Scan for the cell matching the given text and deliver its [X, Y] coordinate at center. 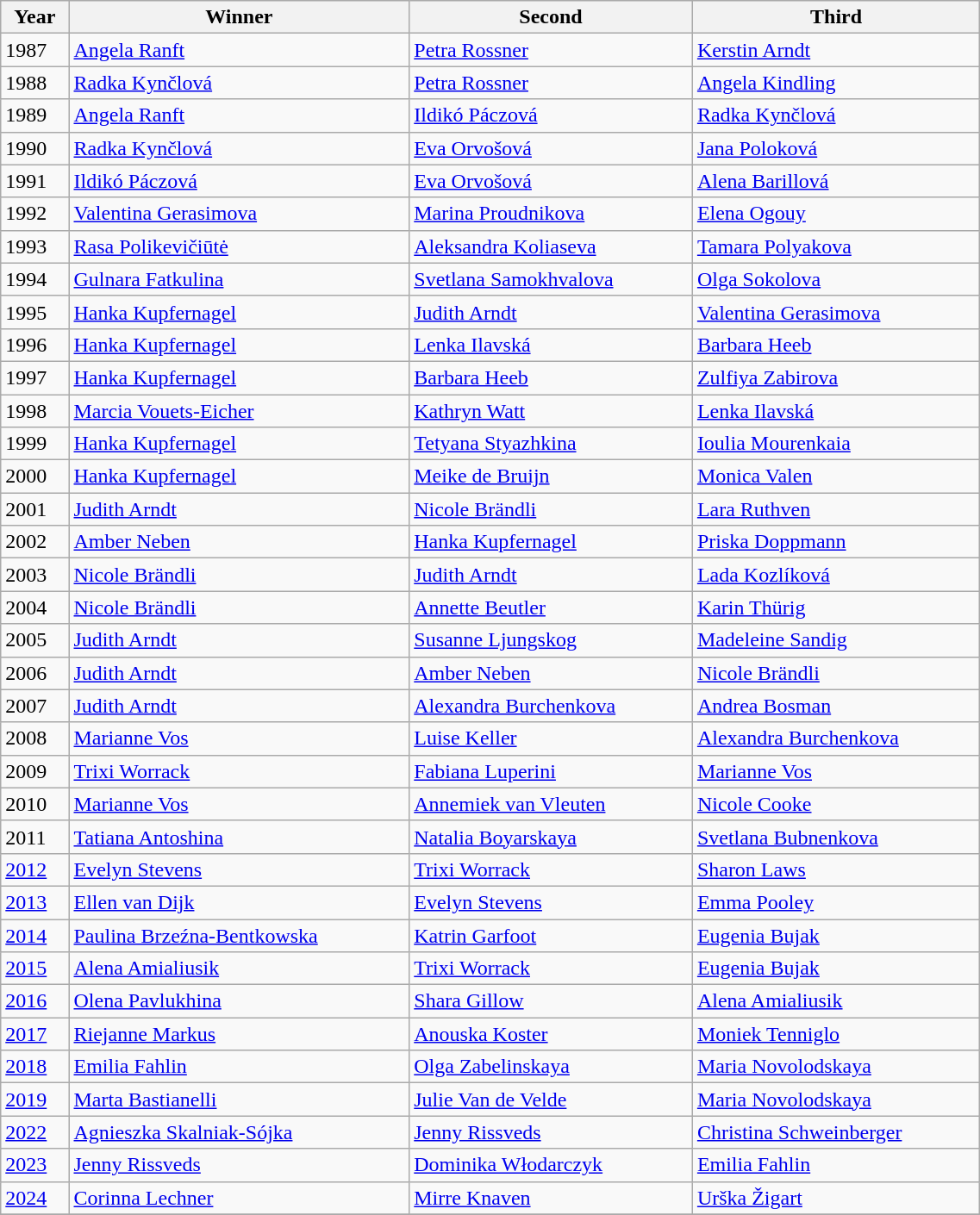
2009 [34, 771]
1998 [34, 411]
Jana Poloková [836, 148]
Sharon Laws [836, 869]
Natalia Boyarskaya [552, 837]
Priska Doppmann [836, 542]
2003 [34, 575]
Third [836, 17]
Dominika Włodarczyk [552, 1165]
Winner [240, 17]
Madeleine Sandig [836, 640]
Shara Gillow [552, 1001]
Fabiana Luperini [552, 771]
2005 [34, 640]
1997 [34, 377]
Susanne Ljungskog [552, 640]
Karin Thürig [836, 607]
Marta Bastianelli [240, 1100]
2010 [34, 804]
Kerstin Arndt [836, 50]
Annemiek van Vleuten [552, 804]
1989 [34, 115]
Riejanne Markus [240, 1034]
1992 [34, 214]
Monica Valen [836, 477]
Andrea Bosman [836, 706]
Julie Van de Velde [552, 1100]
2001 [34, 509]
2011 [34, 837]
Anouska Koster [552, 1034]
Meike de Bruijn [552, 477]
Olena Pavlukhina [240, 1001]
Elena Ogouy [836, 214]
2007 [34, 706]
Tetyana Styazhkina [552, 444]
Urška Žigart [836, 1198]
Christina Schweinberger [836, 1132]
Kathryn Watt [552, 411]
Olga Sokolova [836, 279]
2023 [34, 1165]
1995 [34, 312]
1987 [34, 50]
2006 [34, 673]
2008 [34, 738]
Ellen van Dijk [240, 902]
Luise Keller [552, 738]
1988 [34, 83]
2022 [34, 1132]
2012 [34, 869]
1994 [34, 279]
Alena Barillová [836, 181]
2015 [34, 969]
Marcia Vouets-Eicher [240, 411]
Annette Beutler [552, 607]
Lara Ruthven [836, 509]
Rasa Polikevičiūtė [240, 246]
Angela Kindling [836, 83]
2014 [34, 935]
Aleksandra Koliaseva [552, 246]
Tamara Polyakova [836, 246]
Ioulia Mourenkaia [836, 444]
2002 [34, 542]
Lada Kozlíková [836, 575]
Paulina Brzeźna-Bentkowska [240, 935]
1996 [34, 345]
1991 [34, 181]
Marina Proudnikova [552, 214]
2017 [34, 1034]
Year [34, 17]
Emma Pooley [836, 902]
2016 [34, 1001]
Second [552, 17]
Gulnara Fatkulina [240, 279]
Tatiana Antoshina [240, 837]
2004 [34, 607]
Katrin Garfoot [552, 935]
Olga Zabelinskaya [552, 1067]
Zulfiya Zabirova [836, 377]
Svetlana Samokhvalova [552, 279]
Moniek Tenniglo [836, 1034]
Agnieszka Skalniak-Sójka [240, 1132]
1990 [34, 148]
Mirre Knaven [552, 1198]
2000 [34, 477]
Svetlana Bubnenkova [836, 837]
1999 [34, 444]
2019 [34, 1100]
2024 [34, 1198]
Corinna Lechner [240, 1198]
1993 [34, 246]
2013 [34, 902]
2018 [34, 1067]
Nicole Cooke [836, 804]
